Locate the cell with the specified text and output its (x, y) center coordinate. 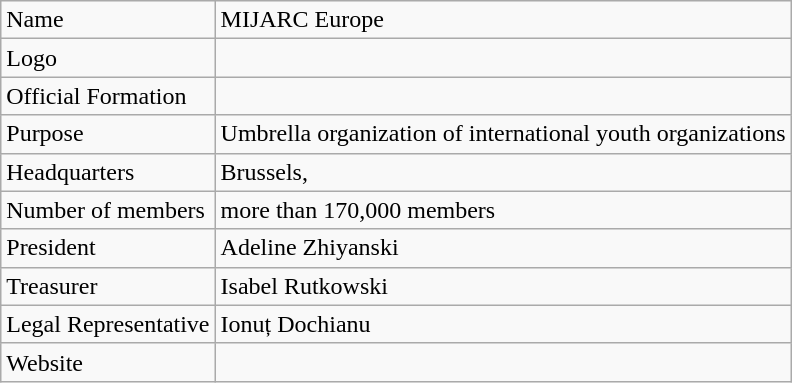
Ionuț Dochianu (503, 324)
Isabel Rutkowski (503, 286)
Umbrella organization of international youth organizations (503, 134)
MIJARC Europe (503, 20)
Brussels, (503, 172)
President (108, 248)
Number of members (108, 210)
Purpose (108, 134)
more than 170,000 members (503, 210)
Headquarters (108, 172)
Website (108, 362)
Name (108, 20)
Logo (108, 58)
Legal Representative (108, 324)
Adeline Zhiyanski (503, 248)
Treasurer (108, 286)
Official Formation (108, 96)
